From the cell containing the given text, extract its center point as (x, y) coordinate. 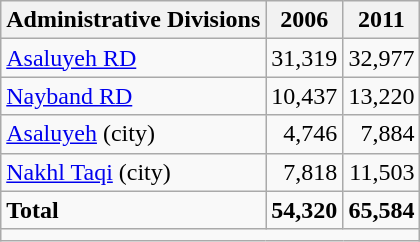
Total (134, 210)
2011 (382, 20)
2006 (304, 20)
65,584 (382, 210)
Asaluyeh RD (134, 58)
7,884 (382, 134)
Asaluyeh (city) (134, 134)
4,746 (304, 134)
11,503 (382, 172)
Nakhl Taqi (city) (134, 172)
Nayband RD (134, 96)
7,818 (304, 172)
31,319 (304, 58)
54,320 (304, 210)
32,977 (382, 58)
13,220 (382, 96)
Administrative Divisions (134, 20)
10,437 (304, 96)
